Pinpoint the cell where the given text exists, returning its (X, Y) midpoint coordinate. 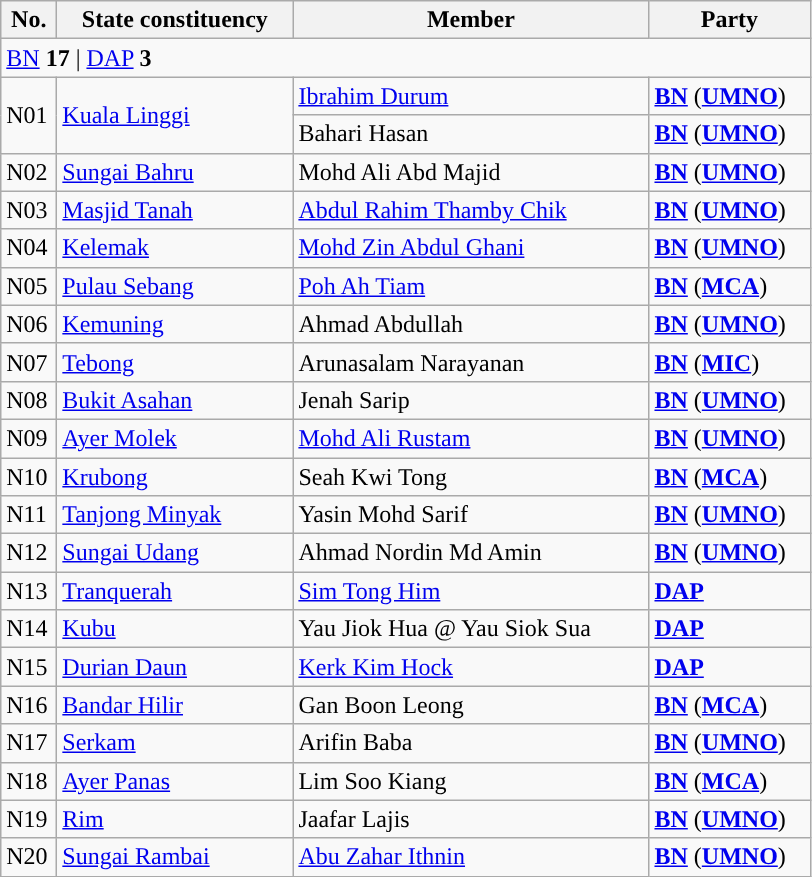
N17 (29, 743)
Seah Kwi Tong (471, 477)
Tebong (175, 362)
Jenah Sarip (471, 400)
N08 (29, 400)
Mohd Ali Abd Majid (471, 172)
Arunasalam Narayanan (471, 362)
Kemuning (175, 324)
Ayer Molek (175, 438)
Masjid Tanah (175, 210)
Durian Daun (175, 667)
Bahari Hasan (471, 134)
Party (730, 20)
N16 (29, 705)
Ayer Panas (175, 781)
Tanjong Minyak (175, 515)
State constituency (175, 20)
N13 (29, 591)
N06 (29, 324)
N05 (29, 286)
Rim (175, 819)
Member (471, 20)
Bukit Asahan (175, 400)
Yasin Mohd Sarif (471, 515)
Mohd Ali Rustam (471, 438)
N20 (29, 857)
N10 (29, 477)
Ahmad Abdullah (471, 324)
Abu Zahar Ithnin (471, 857)
N01 (29, 115)
N03 (29, 210)
Serkam (175, 743)
Jaafar Lajis (471, 819)
N11 (29, 515)
Pulau Sebang (175, 286)
Ahmad Nordin Md Amin (471, 553)
N14 (29, 629)
Mohd Zin Abdul Ghani (471, 248)
No. (29, 20)
Sim Tong Him (471, 591)
Sungai Bahru (175, 172)
Bandar Hilir (175, 705)
BN 17 | DAP 3 (406, 58)
Ibrahim Durum (471, 96)
N07 (29, 362)
N02 (29, 172)
N12 (29, 553)
Sungai Udang (175, 553)
N04 (29, 248)
BN (MIC) (730, 362)
Kubu (175, 629)
N09 (29, 438)
Gan Boon Leong (471, 705)
N18 (29, 781)
Arifin Baba (471, 743)
Abdul Rahim Thamby Chik (471, 210)
N19 (29, 819)
Kelemak (175, 248)
Yau Jiok Hua @ Yau Siok Sua (471, 629)
Sungai Rambai (175, 857)
Lim Soo Kiang (471, 781)
Poh Ah Tiam (471, 286)
N15 (29, 667)
Tranquerah (175, 591)
Krubong (175, 477)
Kuala Linggi (175, 115)
Kerk Kim Hock (471, 667)
